Locate the cell with the specified text and output its (X, Y) center coordinate. 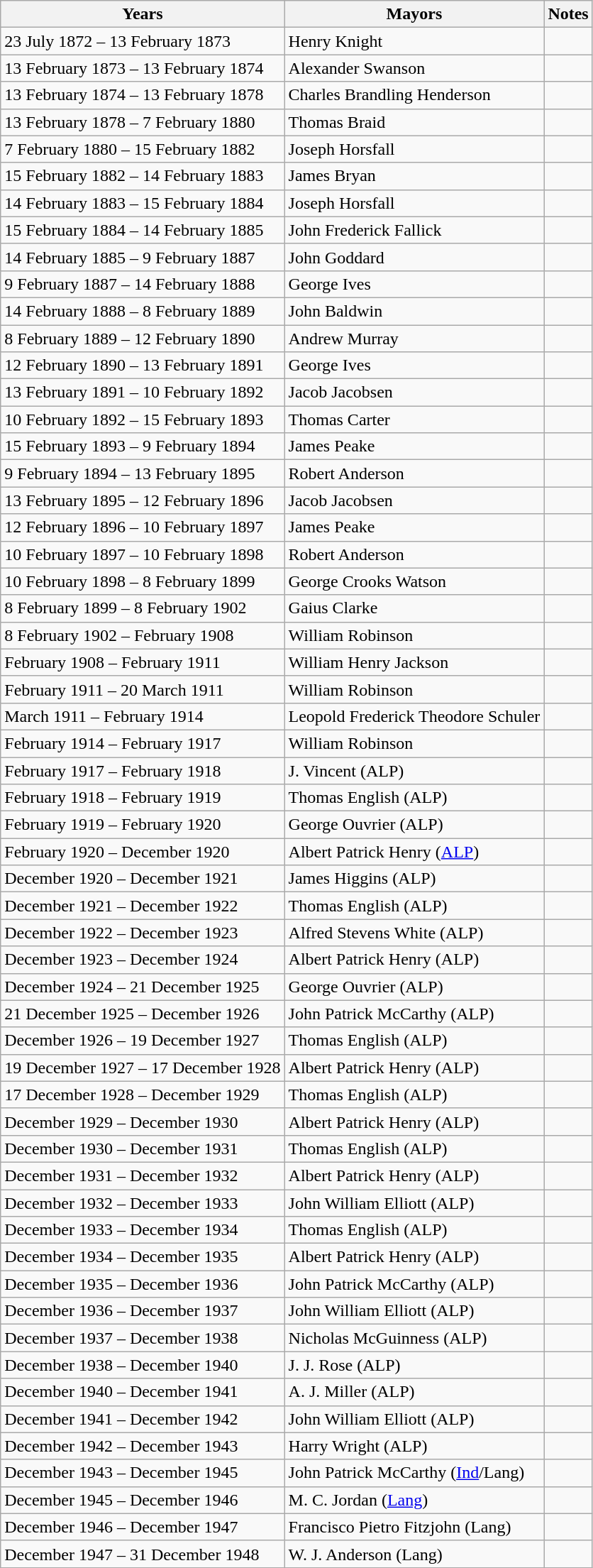
Leopold Frederick Theodore Schuler (414, 716)
12 February 1890 – 13 February 1891 (143, 366)
7 February 1880 – 15 February 1882 (143, 149)
21 December 1925 – December 1926 (143, 1014)
13 February 1891 – 10 February 1892 (143, 393)
December 1932 – December 1933 (143, 1203)
13 February 1873 – 13 February 1874 (143, 68)
17 December 1928 – December 1929 (143, 1095)
Years (143, 14)
December 1931 – December 1932 (143, 1175)
J. J. Rose (ALP) (414, 1365)
December 1926 – 19 December 1927 (143, 1041)
Notes (568, 14)
December 1945 – December 1946 (143, 1500)
December 1940 – December 1941 (143, 1392)
February 1917 – February 1918 (143, 770)
Harry Wright (ALP) (414, 1446)
15 February 1882 – 14 February 1883 (143, 176)
Alfred Stevens White (ALP) (414, 933)
December 1924 – 21 December 1925 (143, 987)
December 1934 – December 1935 (143, 1257)
John Goddard (414, 257)
Francisco Pietro Fitzjohn (Lang) (414, 1527)
William Henry Jackson (414, 662)
9 February 1887 – 14 February 1888 (143, 284)
February 1914 – February 1917 (143, 743)
Mayors (414, 14)
8 February 1902 – February 1908 (143, 635)
December 1947 – 31 December 1948 (143, 1554)
December 1929 – December 1930 (143, 1122)
A. J. Miller (ALP) (414, 1392)
December 1946 – December 1947 (143, 1527)
Thomas Carter (414, 420)
W. J. Anderson (Lang) (414, 1554)
13 February 1878 – 7 February 1880 (143, 122)
John Patrick McCarthy (Ind/Lang) (414, 1473)
December 1943 – December 1945 (143, 1473)
8 February 1889 – 12 February 1890 (143, 339)
February 1919 – February 1920 (143, 825)
December 1923 – December 1924 (143, 960)
December 1921 – December 1922 (143, 906)
John Frederick Fallick (414, 230)
J. Vincent (ALP) (414, 770)
10 February 1898 – 8 February 1899 (143, 581)
December 1933 – December 1934 (143, 1230)
Thomas Braid (414, 122)
14 February 1888 – 8 February 1889 (143, 311)
14 February 1883 – 15 February 1884 (143, 203)
December 1935 – December 1936 (143, 1284)
9 February 1894 – 13 February 1895 (143, 473)
March 1911 – February 1914 (143, 716)
December 1922 – December 1923 (143, 933)
George Crooks Watson (414, 581)
February 1908 – February 1911 (143, 662)
Charles Brandling Henderson (414, 95)
February 1911 – 20 March 1911 (143, 689)
December 1942 – December 1943 (143, 1446)
13 February 1874 – 13 February 1878 (143, 95)
19 December 1927 – 17 December 1928 (143, 1068)
Andrew Murray (414, 339)
Alexander Swanson (414, 68)
December 1936 – December 1937 (143, 1311)
14 February 1885 – 9 February 1887 (143, 257)
John Baldwin (414, 311)
December 1938 – December 1940 (143, 1365)
23 July 1872 – 13 February 1873 (143, 41)
8 February 1899 – 8 February 1902 (143, 608)
M. C. Jordan (Lang) (414, 1500)
February 1918 – February 1919 (143, 798)
15 February 1893 – 9 February 1894 (143, 446)
Henry Knight (414, 41)
James Bryan (414, 176)
December 1920 – December 1921 (143, 879)
12 February 1896 – 10 February 1897 (143, 527)
December 1937 – December 1938 (143, 1338)
10 February 1897 – 10 February 1898 (143, 554)
15 February 1884 – 14 February 1885 (143, 230)
December 1930 – December 1931 (143, 1148)
Nicholas McGuinness (ALP) (414, 1338)
James Higgins (ALP) (414, 879)
December 1941 – December 1942 (143, 1419)
Gaius Clarke (414, 608)
February 1920 – December 1920 (143, 852)
13 February 1895 – 12 February 1896 (143, 500)
10 February 1892 – 15 February 1893 (143, 420)
